Extract the (X, Y) coordinate from the center of the cell holding the provided text.  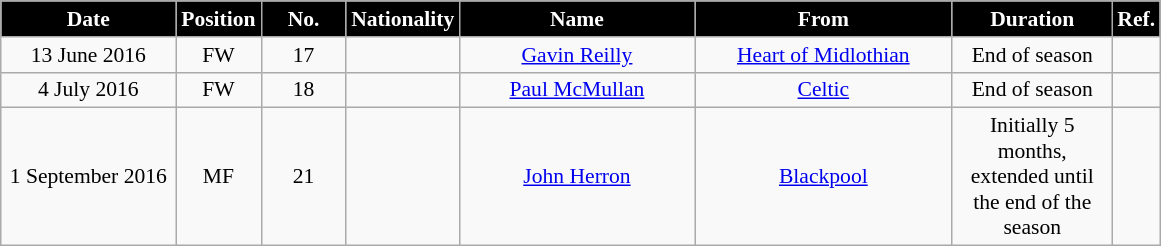
Celtic (824, 90)
Gavin Reilly (576, 55)
21 (304, 177)
Ref. (1136, 19)
From (824, 19)
No. (304, 19)
Paul McMullan (576, 90)
Nationality (402, 19)
Position (218, 19)
MF (218, 177)
Initially 5 months, extended until the end of the season (1032, 177)
John Herron (576, 177)
13 June 2016 (88, 55)
Heart of Midlothian (824, 55)
18 (304, 90)
Name (576, 19)
Date (88, 19)
4 July 2016 (88, 90)
Duration (1032, 19)
1 September 2016 (88, 177)
17 (304, 55)
Blackpool (824, 177)
